Determine the (X, Y) coordinate at the center of the cell enclosing the given text.  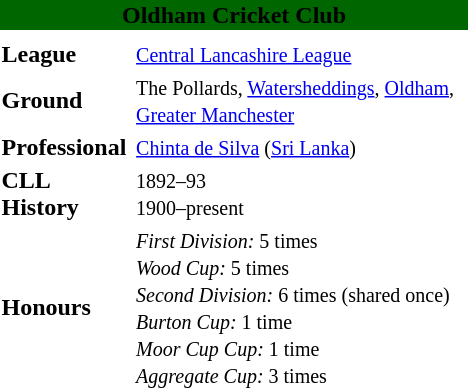
Central Lancashire League (302, 54)
Oldham Cricket Club (234, 15)
Professional (66, 147)
1892–931900–present (302, 194)
CLL History (66, 194)
The Pollards, Watersheddings, Oldham, Greater Manchester (302, 100)
Chinta de Silva (Sri Lanka) (302, 147)
Ground (66, 100)
League (66, 54)
